Return the [x, y] coordinate for the center point of the cell that contains the specified text.  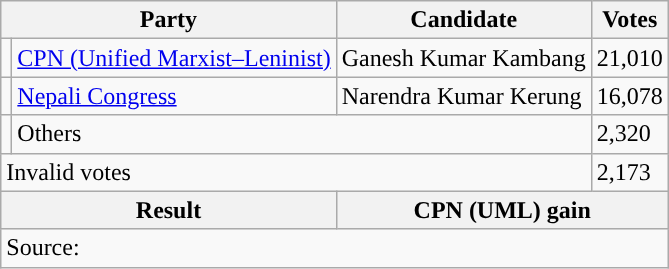
Others [302, 134]
2,173 [630, 172]
Source: [335, 248]
Votes [630, 20]
Party [168, 20]
Candidate [464, 20]
Nepali Congress [174, 96]
Invalid votes [296, 172]
CPN (Unified Marxist–Leninist) [174, 58]
21,010 [630, 58]
CPN (UML) gain [502, 210]
Ganesh Kumar Kambang [464, 58]
16,078 [630, 96]
Result [168, 210]
2,320 [630, 134]
Narendra Kumar Kerung [464, 96]
